Capture the cell that displays the provided text and extract its (X, Y) central coordinate. 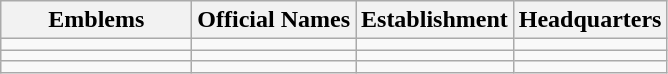
Establishment (435, 20)
Emblems (96, 20)
Headquarters (590, 20)
Official Names (274, 20)
